Search for the cell housing the specified text and yield its (X, Y) center coordinate. 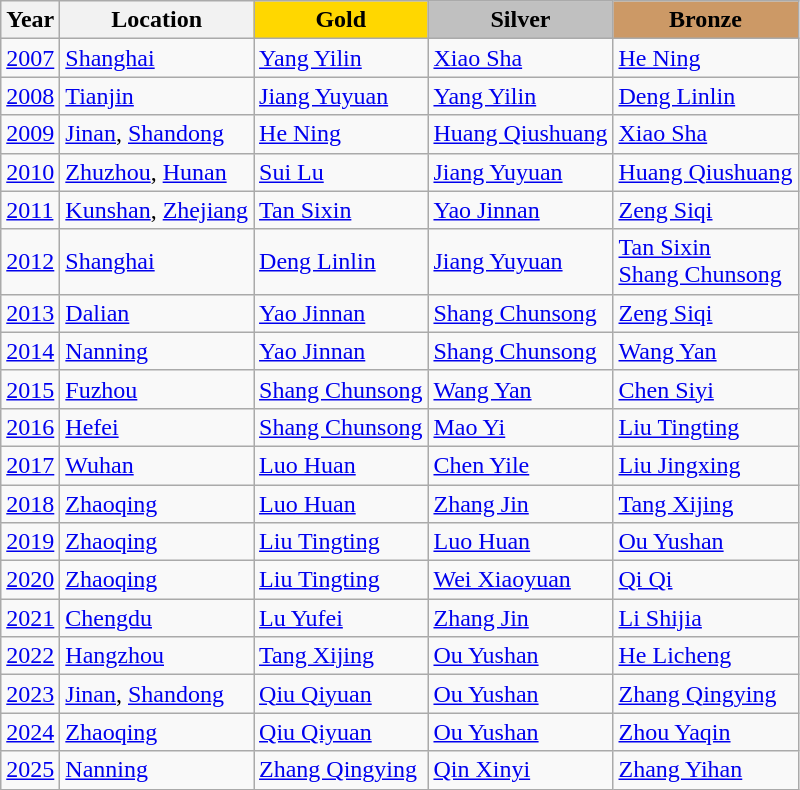
2013 (30, 313)
Chen Yile (520, 465)
2015 (30, 389)
2011 (30, 210)
2014 (30, 351)
Location (157, 20)
2022 (30, 656)
Gold (341, 20)
2008 (30, 96)
Tan SixinShang Chunsong (706, 262)
Hefei (157, 427)
Zhou Yaqin (706, 732)
Wei Xiaoyuan (520, 580)
Chen Siyi (706, 389)
Tianjin (157, 96)
Mao Yi (520, 427)
2025 (30, 770)
Zhuzhou, Hunan (157, 172)
2017 (30, 465)
Year (30, 20)
Qin Xinyi (520, 770)
Zhang Yihan (706, 770)
Liu Jingxing (706, 465)
2024 (30, 732)
2016 (30, 427)
2009 (30, 134)
2007 (30, 58)
Hangzhou (157, 656)
Chengdu (157, 618)
2010 (30, 172)
2021 (30, 618)
2023 (30, 694)
2020 (30, 580)
Silver (520, 20)
Fuzhou (157, 389)
Wuhan (157, 465)
Qi Qi (706, 580)
Sui Lu (341, 172)
2018 (30, 503)
Li Shijia (706, 618)
Bronze (706, 20)
2012 (30, 262)
Dalian (157, 313)
Kunshan, Zhejiang (157, 210)
Tan Sixin (341, 210)
2019 (30, 542)
He Licheng (706, 656)
Lu Yufei (341, 618)
